Locate the cell with the specified text and output its (X, Y) center coordinate. 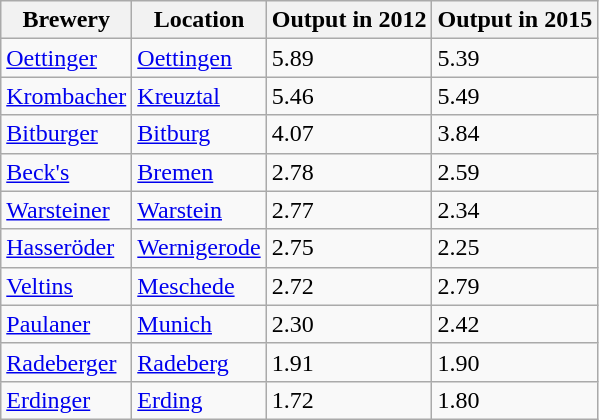
Output in 2012 (349, 20)
1.91 (349, 362)
Munich (199, 324)
1.90 (515, 362)
Veltins (66, 286)
Hasseröder (66, 248)
Oettingen (199, 58)
Radeberg (199, 362)
Meschede (199, 286)
Warstein (199, 210)
Paulaner (66, 324)
5.49 (515, 96)
Bitburg (199, 134)
Radeberger (66, 362)
4.07 (349, 134)
1.72 (349, 400)
5.89 (349, 58)
Wernigerode (199, 248)
Kreuztal (199, 96)
Beck's (66, 172)
2.42 (515, 324)
2.77 (349, 210)
Output in 2015 (515, 20)
Bitburger (66, 134)
2.78 (349, 172)
1.80 (515, 400)
2.30 (349, 324)
Oettinger (66, 58)
2.59 (515, 172)
Warsteiner (66, 210)
Erding (199, 400)
2.34 (515, 210)
5.39 (515, 58)
Erdinger (66, 400)
5.46 (349, 96)
2.79 (515, 286)
Bremen (199, 172)
Krombacher (66, 96)
2.72 (349, 286)
Brewery (66, 20)
Location (199, 20)
3.84 (515, 134)
2.25 (515, 248)
2.75 (349, 248)
